Output the [x, y] coordinate of the center of the cell containing the given text.  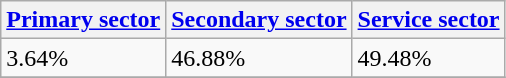
Secondary sector [259, 20]
Service sector [428, 20]
3.64% [84, 58]
Primary sector [84, 20]
46.88% [259, 58]
49.48% [428, 58]
